Pinpoint the cell where the given text exists, returning its (X, Y) midpoint coordinate. 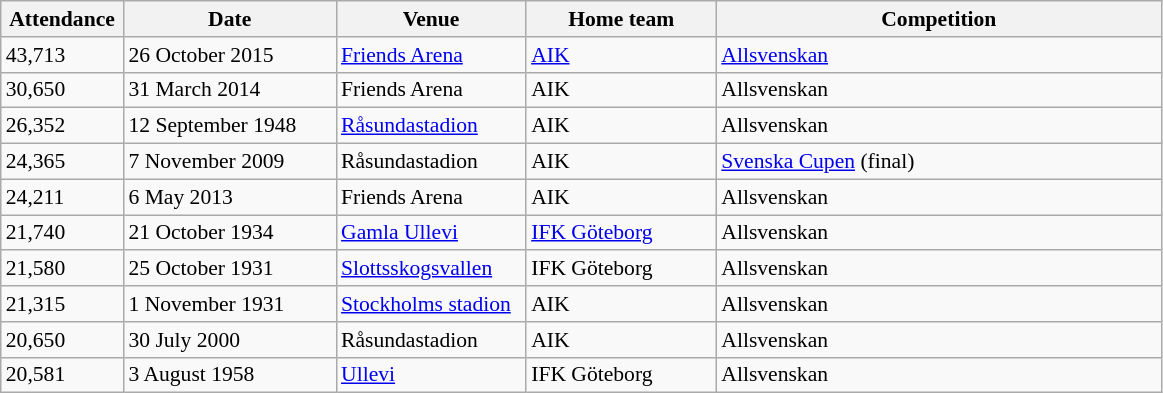
25 October 1931 (230, 269)
Attendance (62, 19)
Svenska Cupen (final) (938, 162)
Ullevi (431, 375)
30 July 2000 (230, 340)
21 October 1934 (230, 233)
26 October 2015 (230, 55)
7 November 2009 (230, 162)
3 August 1958 (230, 375)
1 November 1931 (230, 304)
Venue (431, 19)
Competition (938, 19)
21,740 (62, 233)
Home team (621, 19)
43,713 (62, 55)
Stockholms stadion (431, 304)
31 March 2014 (230, 90)
26,352 (62, 126)
6 May 2013 (230, 197)
21,315 (62, 304)
20,581 (62, 375)
12 September 1948 (230, 126)
Gamla Ullevi (431, 233)
20,650 (62, 340)
Date (230, 19)
24,211 (62, 197)
30,650 (62, 90)
21,580 (62, 269)
Slottsskogsvallen (431, 269)
24,365 (62, 162)
